Scan for the cell matching the given text and deliver its (x, y) coordinate at center. 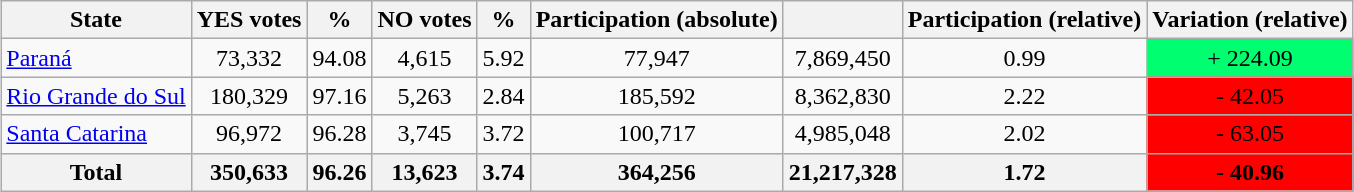
3.72 (504, 134)
100,717 (656, 134)
2.02 (1024, 134)
77,947 (656, 58)
NO votes (424, 20)
3,745 (424, 134)
- 63.05 (1250, 134)
- 42.05 (1250, 96)
Rio Grande do Sul (96, 96)
Santa Catarina (96, 134)
7,869,450 (842, 58)
+ 224.09 (1250, 58)
4,985,048 (842, 134)
94.08 (340, 58)
5.92 (504, 58)
- 40.96 (1250, 172)
4,615 (424, 58)
73,332 (249, 58)
1.72 (1024, 172)
185,592 (656, 96)
8,362,830 (842, 96)
5,263 (424, 96)
13,623 (424, 172)
YES votes (249, 20)
21,217,328 (842, 172)
180,329 (249, 96)
96.26 (340, 172)
State (96, 20)
2.84 (504, 96)
0.99 (1024, 58)
Participation (absolute) (656, 20)
96.28 (340, 134)
Paraná (96, 58)
Participation (relative) (1024, 20)
3.74 (504, 172)
97.16 (340, 96)
364,256 (656, 172)
Variation (relative) (1250, 20)
2.22 (1024, 96)
Total (96, 172)
96,972 (249, 134)
350,633 (249, 172)
